Find where the given text appears and provide that cell's center as (x, y) coordinate. 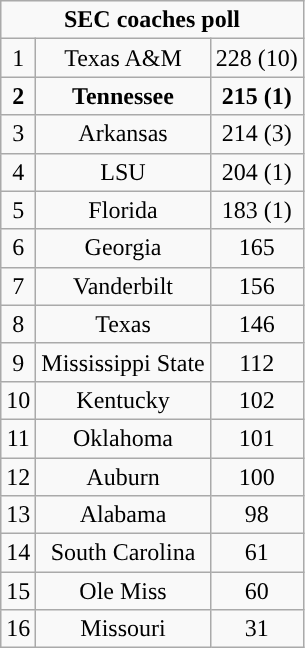
101 (256, 438)
102 (256, 400)
South Carolina (123, 553)
Texas (123, 324)
Mississippi State (123, 362)
7 (18, 286)
4 (18, 172)
Vanderbilt (123, 286)
156 (256, 286)
Texas A&M (123, 58)
15 (18, 591)
6 (18, 248)
Missouri (123, 629)
165 (256, 248)
228 (10) (256, 58)
146 (256, 324)
100 (256, 477)
215 (1) (256, 96)
Kentucky (123, 400)
12 (18, 477)
Ole Miss (123, 591)
9 (18, 362)
16 (18, 629)
61 (256, 553)
98 (256, 515)
Georgia (123, 248)
Oklahoma (123, 438)
2 (18, 96)
31 (256, 629)
Alabama (123, 515)
LSU (123, 172)
11 (18, 438)
214 (3) (256, 134)
112 (256, 362)
204 (1) (256, 172)
13 (18, 515)
3 (18, 134)
14 (18, 553)
60 (256, 591)
10 (18, 400)
8 (18, 324)
1 (18, 58)
183 (1) (256, 210)
5 (18, 210)
Tennessee (123, 96)
Florida (123, 210)
SEC coaches poll (152, 20)
Arkansas (123, 134)
Auburn (123, 477)
